Find where the given text appears and provide that cell's center as [x, y] coordinate. 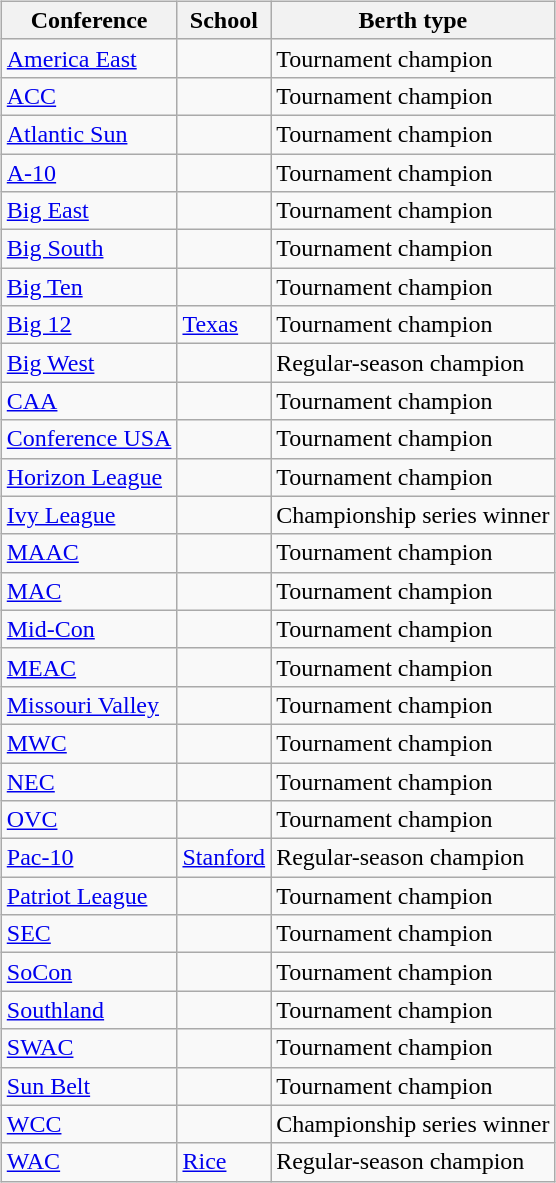
Conference [89, 20]
SoCon [89, 972]
MAC [89, 591]
Southland [89, 1010]
Texas [224, 325]
Big 12 [89, 325]
Ivy League [89, 515]
CAA [89, 401]
WCC [89, 1124]
Atlantic Sun [89, 134]
Pac-10 [89, 858]
MEAC [89, 667]
Conference USA [89, 439]
Berth type [413, 20]
America East [89, 58]
ACC [89, 96]
Missouri Valley [89, 705]
SWAC [89, 1048]
OVC [89, 820]
Stanford [224, 858]
MAAC [89, 553]
Rice [224, 1162]
Big West [89, 363]
School [224, 20]
Big East [89, 211]
Big South [89, 249]
Sun Belt [89, 1086]
Mid-Con [89, 629]
Horizon League [89, 477]
WAC [89, 1162]
Big Ten [89, 287]
NEC [89, 781]
MWC [89, 743]
SEC [89, 934]
Patriot League [89, 896]
A-10 [89, 173]
